Search for the cell housing the specified text and yield its [X, Y] center coordinate. 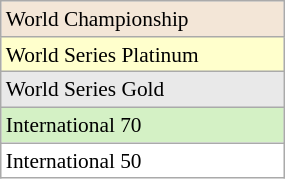
World Championship [142, 19]
World Series Gold [142, 90]
International 70 [142, 126]
International 50 [142, 161]
World Series Platinum [142, 55]
